Capture the cell that displays the provided text and extract its [X, Y] central coordinate. 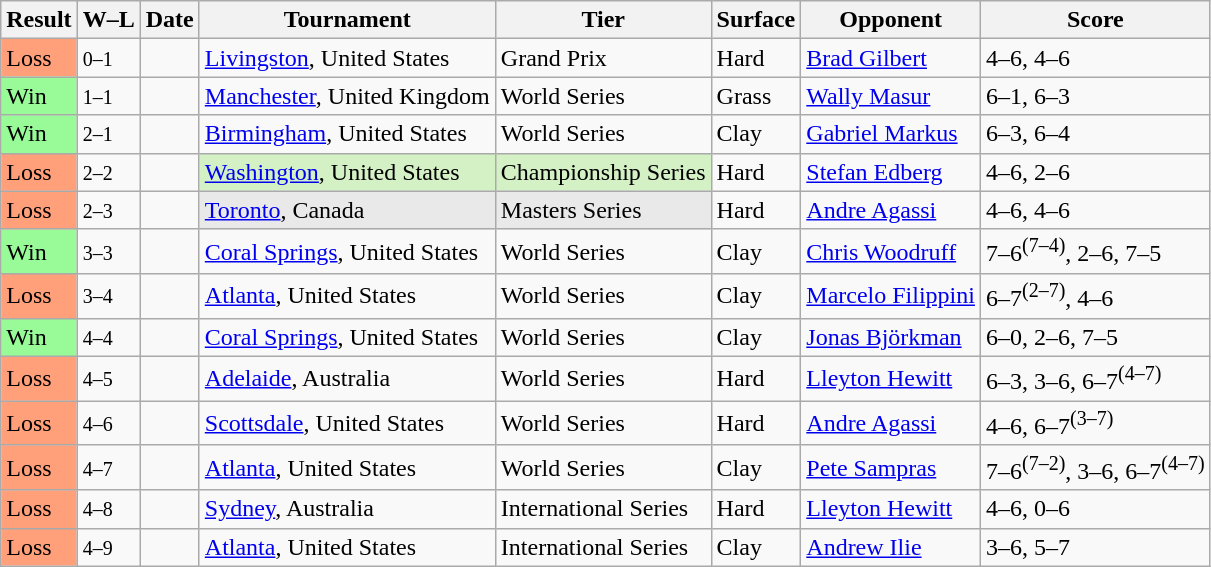
Gabriel Markus [891, 134]
Championship Series [603, 172]
Result [39, 20]
7–6(7–2), 3–6, 6–7(4–7) [1095, 468]
Toronto, Canada [347, 210]
4–6 [108, 424]
Jonas Björkman [891, 337]
4–9 [108, 547]
Surface [756, 20]
Washington, United States [347, 172]
7–6(7–4), 2–6, 7–5 [1095, 252]
Marcelo Filippini [891, 296]
W–L [108, 20]
Scottsdale, United States [347, 424]
3–3 [108, 252]
4–4 [108, 337]
3–4 [108, 296]
4–6, 6–7(3–7) [1095, 424]
Andrew Ilie [891, 547]
Stefan Edberg [891, 172]
4–6, 2–6 [1095, 172]
Score [1095, 20]
Brad Gilbert [891, 58]
Livingston, United States [347, 58]
4–8 [108, 509]
Grass [756, 96]
6–3, 3–6, 6–7(4–7) [1095, 378]
Pete Sampras [891, 468]
2–2 [108, 172]
Chris Woodruff [891, 252]
6–7(2–7), 4–6 [1095, 296]
Sydney, Australia [347, 509]
Tier [603, 20]
2–3 [108, 210]
2–1 [108, 134]
3–6, 5–7 [1095, 547]
Grand Prix [603, 58]
Adelaide, Australia [347, 378]
Wally Masur [891, 96]
6–3, 6–4 [1095, 134]
4–5 [108, 378]
Masters Series [603, 210]
1–1 [108, 96]
0–1 [108, 58]
4–7 [108, 468]
4–6, 0–6 [1095, 509]
Opponent [891, 20]
Manchester, United Kingdom [347, 96]
Date [170, 20]
Tournament [347, 20]
Birmingham, United States [347, 134]
6–0, 2–6, 7–5 [1095, 337]
6–1, 6–3 [1095, 96]
